Provide the (X, Y) coordinate of the cell's center where the given text is located.  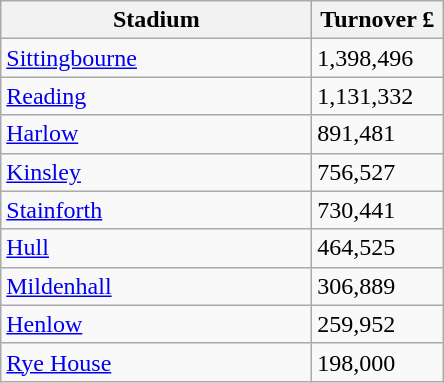
259,952 (378, 324)
891,481 (378, 134)
464,525 (378, 248)
306,889 (378, 286)
Stainforth (156, 210)
756,527 (378, 172)
730,441 (378, 210)
1,398,496 (378, 58)
Rye House (156, 362)
Turnover £ (378, 20)
Kinsley (156, 172)
Sittingbourne (156, 58)
Hull (156, 248)
198,000 (378, 362)
Harlow (156, 134)
Stadium (156, 20)
Henlow (156, 324)
Reading (156, 96)
1,131,332 (378, 96)
Mildenhall (156, 286)
